Pinpoint the cell where the given text exists, returning its (X, Y) midpoint coordinate. 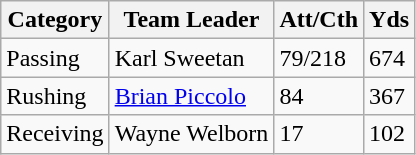
367 (390, 96)
Receiving (55, 134)
Att/Cth (319, 20)
Team Leader (192, 20)
Wayne Welborn (192, 134)
102 (390, 134)
Karl Sweetan (192, 58)
Category (55, 20)
674 (390, 58)
84 (319, 96)
Rushing (55, 96)
Passing (55, 58)
Brian Piccolo (192, 96)
Yds (390, 20)
79/218 (319, 58)
17 (319, 134)
